Search for the cell housing the specified text and yield its (X, Y) center coordinate. 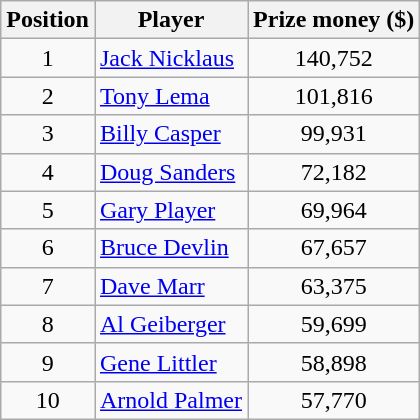
Player (170, 20)
Gene Littler (170, 362)
63,375 (334, 286)
Tony Lema (170, 96)
Arnold Palmer (170, 400)
2 (48, 96)
69,964 (334, 210)
Bruce Devlin (170, 248)
67,657 (334, 248)
8 (48, 324)
3 (48, 134)
7 (48, 286)
Doug Sanders (170, 172)
Gary Player (170, 210)
140,752 (334, 58)
9 (48, 362)
72,182 (334, 172)
Position (48, 20)
58,898 (334, 362)
Prize money ($) (334, 20)
Billy Casper (170, 134)
99,931 (334, 134)
57,770 (334, 400)
101,816 (334, 96)
5 (48, 210)
10 (48, 400)
Dave Marr (170, 286)
Al Geiberger (170, 324)
6 (48, 248)
1 (48, 58)
Jack Nicklaus (170, 58)
59,699 (334, 324)
4 (48, 172)
